Determine the (x, y) coordinate at the center of the cell enclosing the given text.  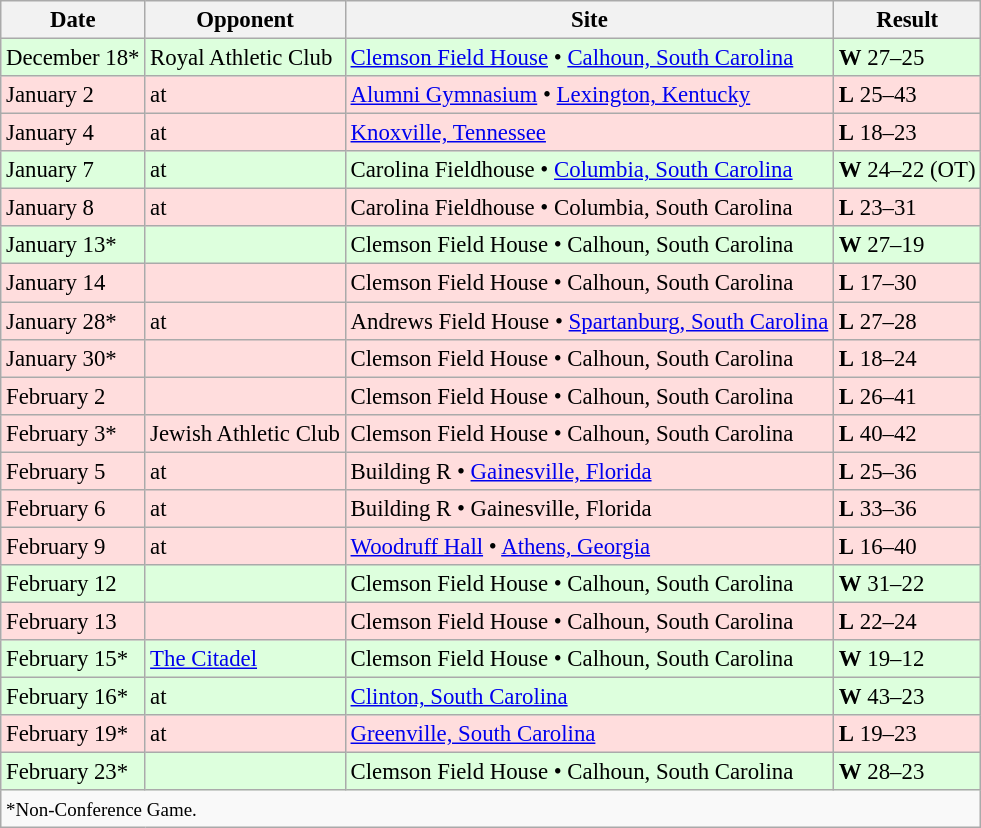
Royal Athletic Club (245, 58)
February 6 (73, 509)
L 22–24 (908, 621)
January 14 (73, 283)
W 43–23 (908, 697)
Date (73, 20)
January 7 (73, 170)
Greenville, South Carolina (589, 734)
The Citadel (245, 659)
Opponent (245, 20)
L 26–41 (908, 396)
L 18–23 (908, 133)
W 19–12 (908, 659)
L 25–43 (908, 95)
February 13 (73, 621)
W 27–19 (908, 245)
February 19* (73, 734)
Alumni Gymnasium • Lexington, Kentucky (589, 95)
February 23* (73, 772)
*Non-Conference Game. (491, 809)
February 15* (73, 659)
L 33–36 (908, 509)
L 16–40 (908, 546)
February 12 (73, 584)
Woodruff Hall • Athens, Georgia (589, 546)
February 3* (73, 433)
W 24–22 (OT) (908, 170)
Knoxville, Tennessee (589, 133)
February 16* (73, 697)
L 25–36 (908, 471)
February 2 (73, 396)
January 13* (73, 245)
L 40–42 (908, 433)
January 4 (73, 133)
Result (908, 20)
L 23–31 (908, 208)
January 28* (73, 321)
February 9 (73, 546)
January 2 (73, 95)
Jewish Athletic Club (245, 433)
January 30* (73, 358)
February 5 (73, 471)
W 31–22 (908, 584)
W 27–25 (908, 58)
W 28–23 (908, 772)
December 18* (73, 58)
Andrews Field House • Spartanburg, South Carolina (589, 321)
January 8 (73, 208)
L 19–23 (908, 734)
L 17–30 (908, 283)
L 27–28 (908, 321)
Clinton, South Carolina (589, 697)
L 18–24 (908, 358)
Site (589, 20)
